Extract the (X, Y) coordinate from the center of the cell holding the provided text.  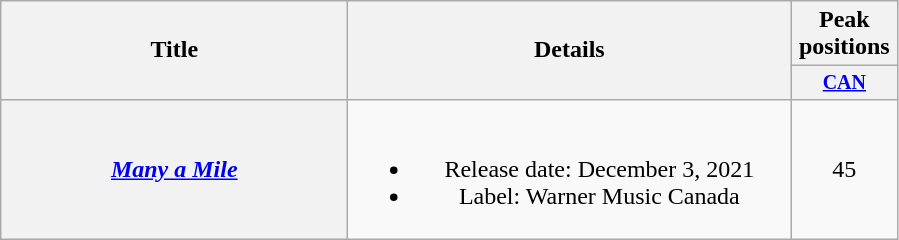
CAN (844, 82)
Many a Mile (174, 169)
Peak positions (844, 34)
Details (570, 50)
Release date: December 3, 2021Label: Warner Music Canada (570, 169)
45 (844, 169)
Title (174, 50)
